Return the (X, Y) coordinate for the center point of the cell that contains the specified text.  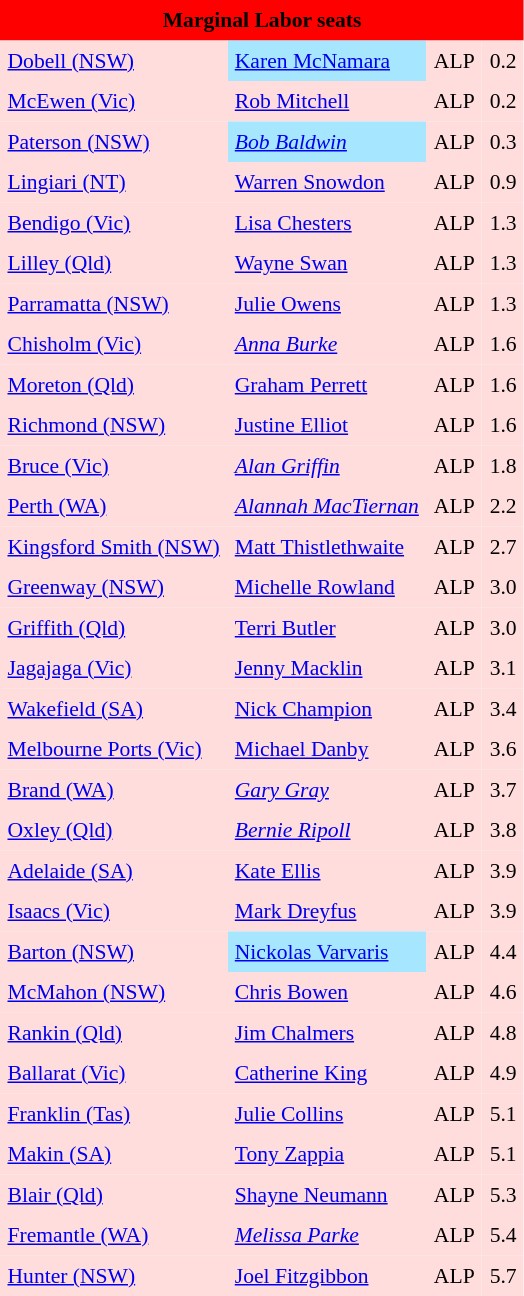
Franklin (Tas) (114, 1113)
Isaacs (Vic) (114, 911)
Mark Dreyfus (326, 911)
Adelaide (SA) (114, 870)
Joel Fitzgibbon (326, 1275)
Bernie Ripoll (326, 830)
Julie Collins (326, 1113)
3.8 (503, 830)
Paterson (NSW) (114, 141)
4.6 (503, 992)
0.9 (503, 182)
5.7 (503, 1275)
Kate Ellis (326, 870)
Chisholm (Vic) (114, 344)
Gary Gray (326, 789)
2.7 (503, 546)
Bruce (Vic) (114, 465)
3.7 (503, 789)
Michael Danby (326, 749)
Rob Mitchell (326, 101)
Matt Thistlethwaite (326, 546)
Graham Perrett (326, 384)
Moreton (Qld) (114, 384)
Jim Chalmers (326, 1032)
Richmond (NSW) (114, 425)
Michelle Rowland (326, 587)
Melbourne Ports (Vic) (114, 749)
3.1 (503, 668)
Justine Elliot (326, 425)
Marginal Labor seats (262, 20)
Jenny Macklin (326, 668)
5.3 (503, 1194)
Perth (WA) (114, 506)
Bendigo (Vic) (114, 222)
Alan Griffin (326, 465)
Bob Baldwin (326, 141)
Lilley (Qld) (114, 263)
Rankin (Qld) (114, 1032)
Dobell (NSW) (114, 60)
Ballarat (Vic) (114, 1073)
Julie Owens (326, 303)
McMahon (NSW) (114, 992)
Nickolas Varvaris (326, 951)
Catherine King (326, 1073)
Fremantle (WA) (114, 1235)
Shayne Neumann (326, 1194)
Tony Zappia (326, 1154)
Melissa Parke (326, 1235)
Chris Bowen (326, 992)
Greenway (NSW) (114, 587)
Barton (NSW) (114, 951)
Alannah MacTiernan (326, 506)
4.9 (503, 1073)
Hunter (NSW) (114, 1275)
3.4 (503, 708)
Griffith (Qld) (114, 627)
Lisa Chesters (326, 222)
Blair (Qld) (114, 1194)
Wayne Swan (326, 263)
Makin (SA) (114, 1154)
Kingsford Smith (NSW) (114, 546)
4.8 (503, 1032)
5.4 (503, 1235)
3.6 (503, 749)
Lingiari (NT) (114, 182)
2.2 (503, 506)
1.8 (503, 465)
Jagajaga (Vic) (114, 668)
Nick Champion (326, 708)
McEwen (Vic) (114, 101)
Wakefield (SA) (114, 708)
Anna Burke (326, 344)
Karen McNamara (326, 60)
Oxley (Qld) (114, 830)
Terri Butler (326, 627)
Brand (WA) (114, 789)
Parramatta (NSW) (114, 303)
4.4 (503, 951)
0.3 (503, 141)
Warren Snowdon (326, 182)
